Detect which cell encompasses the target text, then output its (x, y) center coordinate. 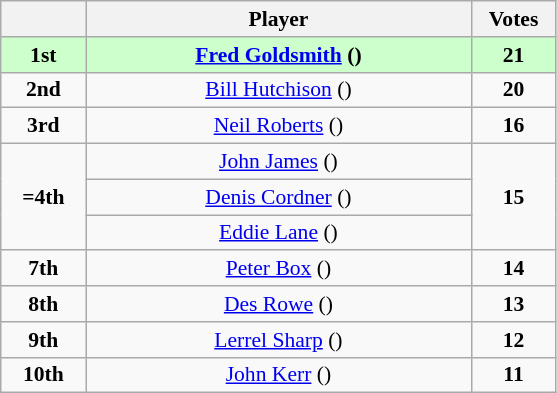
Bill Hutchison () (278, 90)
10th (44, 375)
8th (44, 304)
21 (514, 55)
1st (44, 55)
3rd (44, 126)
Fred Goldsmith () (278, 55)
Denis Cordner () (278, 197)
15 (514, 198)
Neil Roberts () (278, 126)
Player (278, 19)
14 (514, 269)
9th (44, 340)
Peter Box () (278, 269)
16 (514, 126)
Des Rowe () (278, 304)
11 (514, 375)
20 (514, 90)
John James () (278, 162)
Votes (514, 19)
=4th (44, 198)
Eddie Lane () (278, 233)
Lerrel Sharp () (278, 340)
12 (514, 340)
2nd (44, 90)
13 (514, 304)
John Kerr () (278, 375)
7th (44, 269)
